Scan for the cell matching the given text and deliver its [X, Y] coordinate at center. 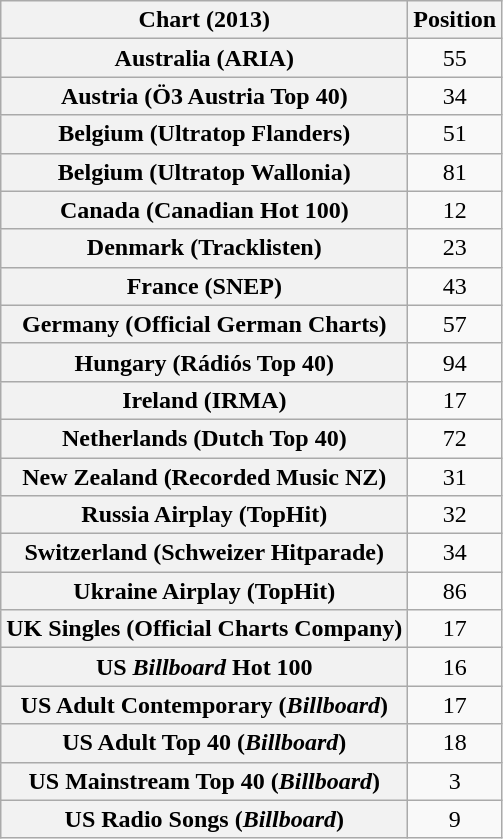
US Radio Songs (Billboard) [204, 819]
France (SNEP) [204, 286]
43 [455, 286]
Chart (2013) [204, 20]
Russia Airplay (TopHit) [204, 515]
51 [455, 134]
12 [455, 210]
US Mainstream Top 40 (Billboard) [204, 781]
9 [455, 819]
Belgium (Ultratop Wallonia) [204, 172]
Canada (Canadian Hot 100) [204, 210]
Position [455, 20]
32 [455, 515]
72 [455, 438]
86 [455, 591]
18 [455, 743]
Germany (Official German Charts) [204, 324]
US Adult Top 40 (Billboard) [204, 743]
3 [455, 781]
UK Singles (Official Charts Company) [204, 629]
81 [455, 172]
31 [455, 477]
Hungary (Rádiós Top 40) [204, 362]
Australia (ARIA) [204, 58]
Austria (Ö3 Austria Top 40) [204, 96]
Belgium (Ultratop Flanders) [204, 134]
16 [455, 667]
New Zealand (Recorded Music NZ) [204, 477]
Netherlands (Dutch Top 40) [204, 438]
Ukraine Airplay (TopHit) [204, 591]
Ireland (IRMA) [204, 400]
US Billboard Hot 100 [204, 667]
94 [455, 362]
55 [455, 58]
Switzerland (Schweizer Hitparade) [204, 553]
US Adult Contemporary (Billboard) [204, 705]
57 [455, 324]
23 [455, 248]
Denmark (Tracklisten) [204, 248]
